Locate the cell with the specified text and output its [X, Y] center coordinate. 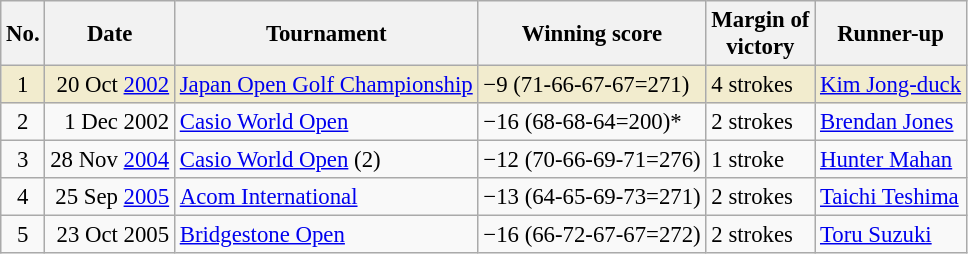
Acom International [326, 197]
Japan Open Golf Championship [326, 85]
Casio World Open (2) [326, 160]
Winning score [592, 34]
−12 (70-66-69-71=276) [592, 160]
Brendan Jones [891, 122]
1 Dec 2002 [110, 122]
Kim Jong-duck [891, 85]
Runner-up [891, 34]
−16 (66-72-67-67=272) [592, 235]
Taichi Teshima [891, 197]
25 Sep 2005 [110, 197]
Hunter Mahan [891, 160]
Casio World Open [326, 122]
Toru Suzuki [891, 235]
5 [23, 235]
4 strokes [760, 85]
Date [110, 34]
2 [23, 122]
4 [23, 197]
−9 (71-66-67-67=271) [592, 85]
1 stroke [760, 160]
−16 (68-68-64=200)* [592, 122]
3 [23, 160]
No. [23, 34]
Tournament [326, 34]
20 Oct 2002 [110, 85]
Margin ofvictory [760, 34]
23 Oct 2005 [110, 235]
1 [23, 85]
−13 (64-65-69-73=271) [592, 197]
Bridgestone Open [326, 235]
28 Nov 2004 [110, 160]
